Extract the [X, Y] coordinate from the center of the cell holding the provided text.  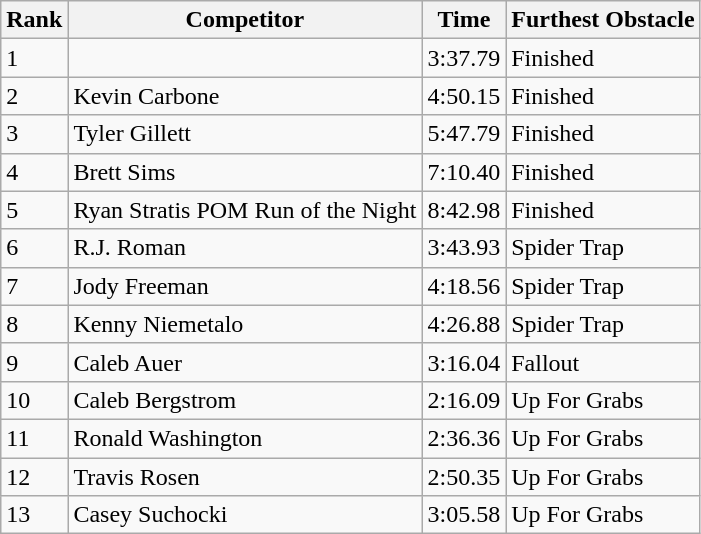
Caleb Bergstrom [245, 400]
8:42.98 [464, 210]
Casey Suchocki [245, 515]
Brett Sims [245, 172]
1 [34, 58]
Travis Rosen [245, 477]
Furthest Obstacle [603, 20]
Fallout [603, 362]
13 [34, 515]
10 [34, 400]
Ryan Stratis POM Run of the Night [245, 210]
Kevin Carbone [245, 96]
Caleb Auer [245, 362]
6 [34, 248]
Rank [34, 20]
Tyler Gillett [245, 134]
2 [34, 96]
3 [34, 134]
7 [34, 286]
11 [34, 438]
8 [34, 324]
4:26.88 [464, 324]
4 [34, 172]
2:36.36 [464, 438]
3:37.79 [464, 58]
2:16.09 [464, 400]
5 [34, 210]
5:47.79 [464, 134]
Time [464, 20]
Jody Freeman [245, 286]
3:16.04 [464, 362]
Kenny Niemetalo [245, 324]
3:43.93 [464, 248]
9 [34, 362]
3:05.58 [464, 515]
4:50.15 [464, 96]
2:50.35 [464, 477]
4:18.56 [464, 286]
7:10.40 [464, 172]
Competitor [245, 20]
12 [34, 477]
Ronald Washington [245, 438]
R.J. Roman [245, 248]
